Identify which cell holds the provided text, then report its [X, Y] central coordinate. 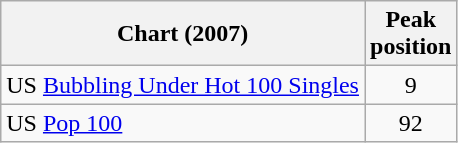
92 [410, 123]
9 [410, 85]
Chart (2007) [183, 34]
Peakposition [410, 34]
US Bubbling Under Hot 100 Singles [183, 85]
US Pop 100 [183, 123]
